Output the (X, Y) coordinate of the center of the cell containing the given text.  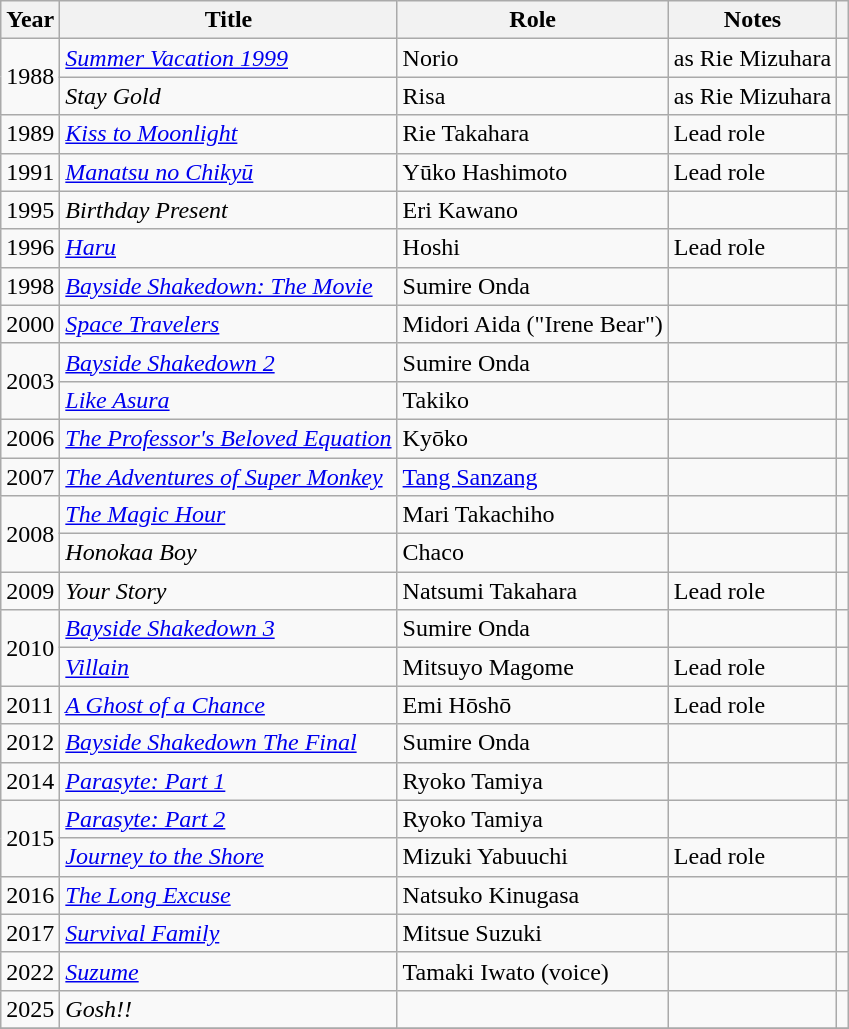
Summer Vacation 1999 (228, 58)
Kyōko (532, 438)
The Long Excuse (228, 895)
Bayside Shakedown 3 (228, 629)
Mitsue Suzuki (532, 933)
Chaco (532, 553)
Midori Aida ("Irene Bear") (532, 324)
Bayside Shakedown The Final (228, 743)
Journey to the Shore (228, 857)
1996 (30, 248)
Parasyte: Part 1 (228, 781)
Year (30, 20)
A Ghost of a Chance (228, 705)
The Magic Hour (228, 515)
2012 (30, 743)
2000 (30, 324)
Norio (532, 58)
Natsuko Kinugasa (532, 895)
2014 (30, 781)
Takiko (532, 400)
Honokaa Boy (228, 553)
Risa (532, 96)
Space Travelers (228, 324)
Suzume (228, 971)
Gosh!! (228, 1009)
Kiss to Moonlight (228, 134)
2011 (30, 705)
1998 (30, 286)
Title (228, 20)
Mitsuyo Magome (532, 667)
Eri Kawano (532, 210)
1995 (30, 210)
Stay Gold (228, 96)
2009 (30, 591)
Role (532, 20)
2003 (30, 381)
Bayside Shakedown 2 (228, 362)
Hoshi (532, 248)
Natsumi Takahara (532, 591)
2025 (30, 1009)
2015 (30, 838)
The Adventures of Super Monkey (228, 477)
Mari Takachiho (532, 515)
Rie Takahara (532, 134)
Emi Hōshō (532, 705)
Mizuki Yabuuchi (532, 857)
2017 (30, 933)
Tamaki Iwato (voice) (532, 971)
Like Asura (228, 400)
Bayside Shakedown: The Movie (228, 286)
The Professor's Beloved Equation (228, 438)
Haru (228, 248)
2022 (30, 971)
2010 (30, 648)
2008 (30, 534)
1991 (30, 172)
Villain (228, 667)
Yūko Hashimoto (532, 172)
Survival Family (228, 933)
Notes (752, 20)
2006 (30, 438)
Tang Sanzang (532, 477)
Birthday Present (228, 210)
Parasyte: Part 2 (228, 819)
1988 (30, 77)
Manatsu no Chikyū (228, 172)
1989 (30, 134)
2007 (30, 477)
2016 (30, 895)
Your Story (228, 591)
